Output the (x, y) coordinate of the center of the cell containing the given text.  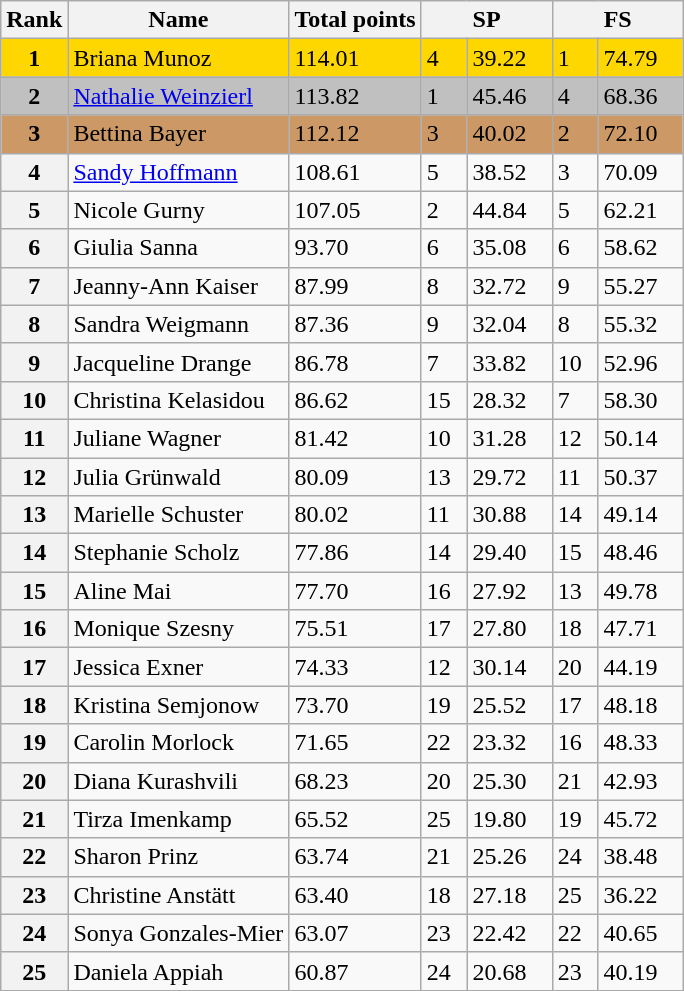
75.51 (355, 629)
Jacqueline Drange (178, 362)
58.30 (640, 400)
Name (178, 20)
25.26 (510, 857)
60.87 (355, 971)
27.80 (510, 629)
87.99 (355, 286)
48.46 (640, 553)
Christina Kelasidou (178, 400)
Sandy Hoffmann (178, 172)
45.46 (510, 96)
63.74 (355, 857)
Briana Munoz (178, 58)
108.61 (355, 172)
Nicole Gurny (178, 210)
Diana Kurashvili (178, 781)
55.32 (640, 324)
40.65 (640, 933)
25.30 (510, 781)
48.18 (640, 705)
Aline Mai (178, 591)
113.82 (355, 96)
33.82 (510, 362)
68.23 (355, 781)
23.32 (510, 743)
35.08 (510, 248)
55.27 (640, 286)
25.52 (510, 705)
Bettina Bayer (178, 134)
32.04 (510, 324)
Daniela Appiah (178, 971)
77.70 (355, 591)
112.12 (355, 134)
Marielle Schuster (178, 515)
63.40 (355, 895)
28.32 (510, 400)
77.86 (355, 553)
65.52 (355, 819)
Giulia Sanna (178, 248)
63.07 (355, 933)
Jeanny-Ann Kaiser (178, 286)
52.96 (640, 362)
58.62 (640, 248)
40.19 (640, 971)
FS (618, 20)
Sharon Prinz (178, 857)
73.70 (355, 705)
Monique Szesny (178, 629)
Kristina Semjonow (178, 705)
74.79 (640, 58)
Carolin Morlock (178, 743)
50.14 (640, 438)
30.14 (510, 667)
44.19 (640, 667)
Christine Anstätt (178, 895)
45.72 (640, 819)
Nathalie Weinzierl (178, 96)
70.09 (640, 172)
93.70 (355, 248)
38.52 (510, 172)
62.21 (640, 210)
81.42 (355, 438)
29.72 (510, 477)
72.10 (640, 134)
71.65 (355, 743)
22.42 (510, 933)
31.28 (510, 438)
38.48 (640, 857)
Total points (355, 20)
80.02 (355, 515)
49.78 (640, 591)
107.05 (355, 210)
86.78 (355, 362)
27.92 (510, 591)
114.01 (355, 58)
30.88 (510, 515)
Rank (34, 20)
39.22 (510, 58)
40.02 (510, 134)
19.80 (510, 819)
32.72 (510, 286)
42.93 (640, 781)
86.62 (355, 400)
87.36 (355, 324)
Sandra Weigmann (178, 324)
80.09 (355, 477)
Stephanie Scholz (178, 553)
27.18 (510, 895)
SP (486, 20)
47.71 (640, 629)
Juliane Wagner (178, 438)
68.36 (640, 96)
49.14 (640, 515)
20.68 (510, 971)
36.22 (640, 895)
48.33 (640, 743)
29.40 (510, 553)
44.84 (510, 210)
Sonya Gonzales-Mier (178, 933)
50.37 (640, 477)
Jessica Exner (178, 667)
Julia Grünwald (178, 477)
74.33 (355, 667)
Tirza Imenkamp (178, 819)
